For the text-containing cell, return its midpoint in (X, Y) coordinate format. 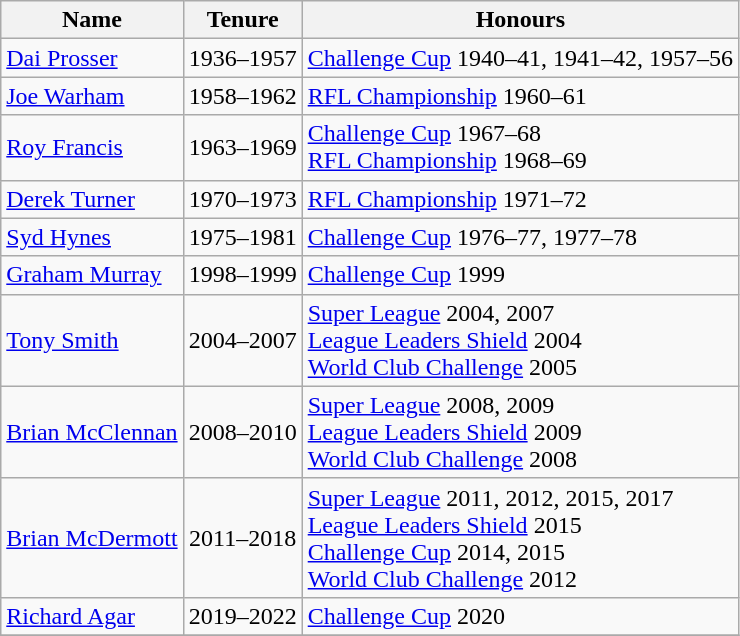
Challenge Cup 1940–41, 1941–42, 1957–56 (520, 58)
RFL Championship 1971–72 (520, 199)
Richard Agar (92, 616)
2004–2007 (242, 340)
Name (92, 20)
Dai Prosser (92, 58)
2019–2022 (242, 616)
Tenure (242, 20)
2011–2018 (242, 538)
1958–1962 (242, 96)
1970–1973 (242, 199)
Derek Turner (92, 199)
RFL Championship 1960–61 (520, 96)
1936–1957 (242, 58)
1998–1999 (242, 275)
Roy Francis (92, 148)
Challenge Cup 1976–77, 1977–78 (520, 237)
Super League 2004, 2007 League Leaders Shield 2004 World Club Challenge 2005 (520, 340)
Syd Hynes (92, 237)
Challenge Cup 1967–68 RFL Championship 1968–69 (520, 148)
1975–1981 (242, 237)
Super League 2011, 2012, 2015, 2017 League Leaders Shield 2015Challenge Cup 2014, 2015 World Club Challenge 2012 (520, 538)
Brian McClennan (92, 432)
1963–1969 (242, 148)
Tony Smith (92, 340)
Joe Warham (92, 96)
Super League 2008, 2009 League Leaders Shield 2009 World Club Challenge 2008 (520, 432)
Challenge Cup 2020 (520, 616)
Honours (520, 20)
2008–2010 (242, 432)
Challenge Cup 1999 (520, 275)
Graham Murray (92, 275)
Brian McDermott (92, 538)
